Pinpoint the cell where the given text exists, returning its [x, y] midpoint coordinate. 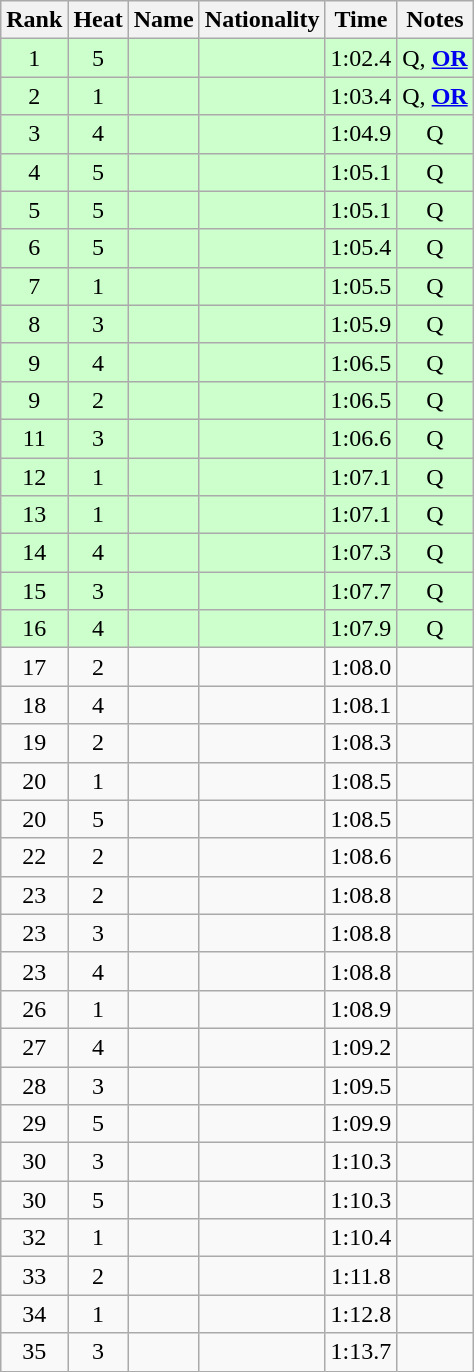
8 [34, 324]
12 [34, 477]
17 [34, 667]
Time [361, 20]
Notes [435, 20]
18 [34, 705]
1:09.5 [361, 1085]
19 [34, 743]
6 [34, 248]
1:08.6 [361, 857]
1:10.4 [361, 1238]
1:02.4 [361, 58]
1:08.9 [361, 1009]
1:09.2 [361, 1047]
1:07.7 [361, 591]
1:07.9 [361, 629]
1:13.7 [361, 1352]
11 [34, 438]
1:08.3 [361, 743]
33 [34, 1276]
Nationality [262, 20]
1:05.4 [361, 248]
34 [34, 1314]
1:03.4 [361, 96]
Heat [98, 20]
15 [34, 591]
16 [34, 629]
27 [34, 1047]
1:09.9 [361, 1124]
Name [164, 20]
1:04.9 [361, 134]
1:08.1 [361, 705]
1:06.6 [361, 438]
7 [34, 286]
1:11.8 [361, 1276]
13 [34, 515]
Rank [34, 20]
1:08.0 [361, 667]
29 [34, 1124]
14 [34, 553]
26 [34, 1009]
22 [34, 857]
1:12.8 [361, 1314]
35 [34, 1352]
1:05.9 [361, 324]
28 [34, 1085]
1:07.3 [361, 553]
32 [34, 1238]
1:05.5 [361, 286]
